For the text-containing cell, return its midpoint in [x, y] coordinate format. 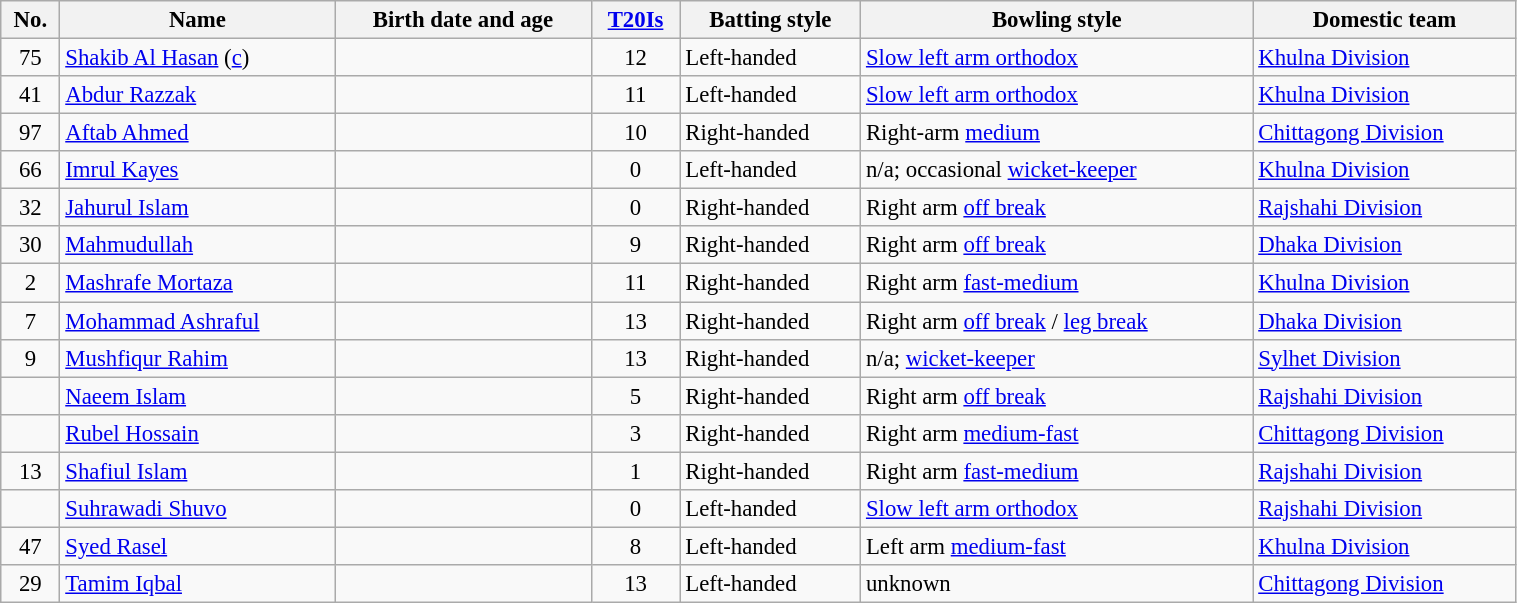
Shakib Al Hasan (c) [198, 58]
32 [30, 208]
30 [30, 245]
41 [30, 95]
Syed Rasel [198, 546]
Name [198, 20]
Mohammad Ashraful [198, 321]
10 [636, 133]
unknown [1057, 584]
Naeem Islam [198, 396]
Domestic team [1384, 20]
Abdur Razzak [198, 95]
8 [636, 546]
5 [636, 396]
Right arm medium-fast [1057, 433]
Batting style [770, 20]
97 [30, 133]
n/a; wicket-keeper [1057, 358]
Tamim Iqbal [198, 584]
Suhrawadi Shuvo [198, 509]
29 [30, 584]
47 [30, 546]
7 [30, 321]
3 [636, 433]
Rubel Hossain [198, 433]
Right arm off break / leg break [1057, 321]
Sylhet Division [1384, 358]
T20Is [636, 20]
Jahurul Islam [198, 208]
12 [636, 58]
Mushfiqur Rahim [198, 358]
n/a; occasional wicket-keeper [1057, 170]
Shafiul Islam [198, 471]
Bowling style [1057, 20]
Aftab Ahmed [198, 133]
66 [30, 170]
2 [30, 283]
Right-arm medium [1057, 133]
No. [30, 20]
1 [636, 471]
Mahmudullah [198, 245]
Imrul Kayes [198, 170]
Left arm medium-fast [1057, 546]
Mashrafe Mortaza [198, 283]
75 [30, 58]
Birth date and age [463, 20]
